Detect which cell encompasses the target text, then output its (X, Y) center coordinate. 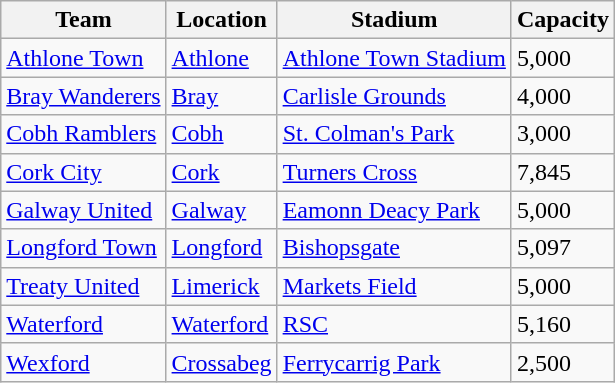
Athlone Town Stadium (394, 58)
Ferrycarrig Park (394, 362)
Athlone Town (84, 58)
Bishopsgate (394, 248)
Limerick (222, 286)
Stadium (394, 20)
Capacity (562, 20)
2,500 (562, 362)
Galway (222, 210)
Location (222, 20)
Turners Cross (394, 172)
St. Colman's Park (394, 134)
5,160 (562, 324)
4,000 (562, 96)
RSC (394, 324)
Cork City (84, 172)
7,845 (562, 172)
3,000 (562, 134)
5,097 (562, 248)
Team (84, 20)
Treaty United (84, 286)
Markets Field (394, 286)
Longford Town (84, 248)
Longford (222, 248)
Bray Wanderers (84, 96)
Cobh Ramblers (84, 134)
Cobh (222, 134)
Eamonn Deacy Park (394, 210)
Bray (222, 96)
Cork (222, 172)
Crossabeg (222, 362)
Galway United (84, 210)
Wexford (84, 362)
Carlisle Grounds (394, 96)
Athlone (222, 58)
